Output the (x, y) coordinate of the center of the cell containing the given text.  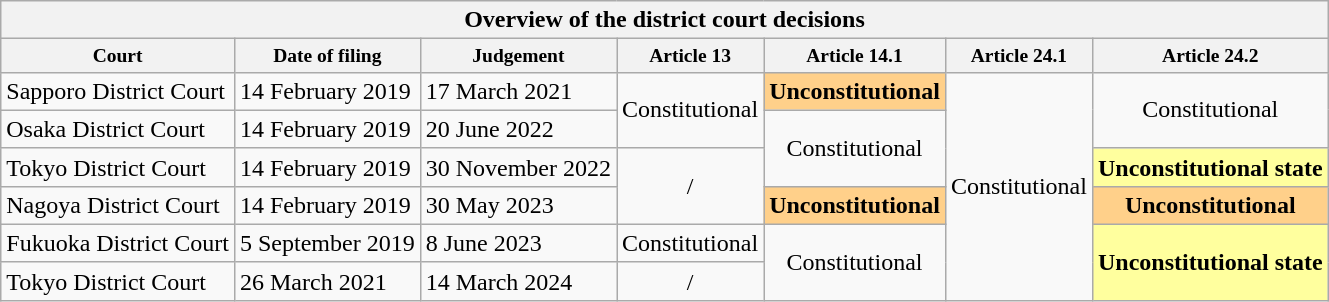
30 November 2022 (518, 167)
Sapporo District Court (118, 91)
Article 13 (690, 56)
17 March 2021 (518, 91)
Fukuoka District Court (118, 243)
Court (118, 56)
5 September 2019 (327, 243)
Judgement (518, 56)
14 March 2024 (518, 281)
26 March 2021 (327, 281)
Osaka District Court (118, 129)
Date of filing (327, 56)
20 June 2022 (518, 129)
Article 24.1 (1018, 56)
8 June 2023 (518, 243)
30 May 2023 (518, 205)
Article 14.1 (855, 56)
Overview of the district court decisions (664, 20)
Nagoya District Court (118, 205)
Article 24.2 (1210, 56)
